Detect which cell encompasses the target text, then output its [X, Y] center coordinate. 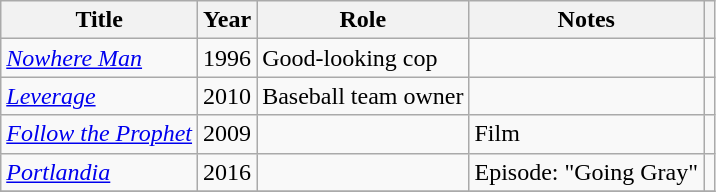
Role [363, 20]
Good-looking cop [363, 58]
Title [100, 20]
Baseball team owner [363, 96]
2009 [228, 134]
2016 [228, 172]
Portlandia [100, 172]
1996 [228, 58]
Follow the Prophet [100, 134]
Episode: "Going Gray" [586, 172]
Year [228, 20]
Nowhere Man [100, 58]
Leverage [100, 96]
Film [586, 134]
Notes [586, 20]
2010 [228, 96]
